Locate the cell with the specified text and output its [X, Y] center coordinate. 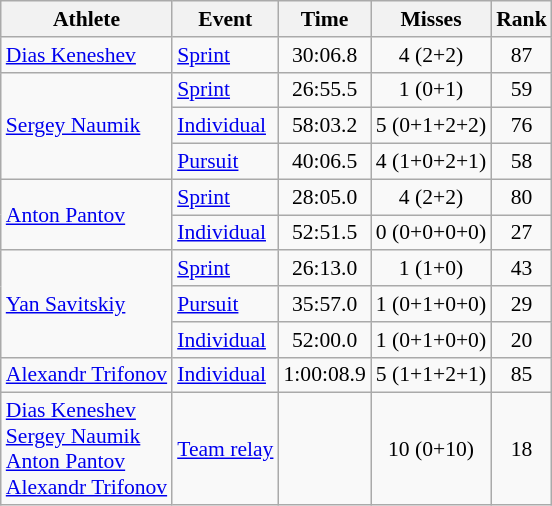
Time [324, 19]
85 [522, 375]
10 (0+10) [431, 449]
52:00.0 [324, 340]
5 (0+1+2+2) [431, 126]
26:13.0 [324, 269]
30:06.8 [324, 55]
40:06.5 [324, 162]
Rank [522, 19]
1 (1+0) [431, 269]
43 [522, 269]
18 [522, 449]
20 [522, 340]
Team relay [225, 449]
1 (0+1) [431, 90]
59 [522, 90]
4 (1+0+2+1) [431, 162]
28:05.0 [324, 197]
Alexandr Trifonov [86, 375]
Dias KeneshevSergey NaumikAnton PantovAlexandr Trifonov [86, 449]
Event [225, 19]
76 [522, 126]
Athlete [86, 19]
Misses [431, 19]
29 [522, 304]
Anton Pantov [86, 214]
0 (0+0+0+0) [431, 233]
26:55.5 [324, 90]
5 (1+1+2+1) [431, 375]
Sergey Naumik [86, 126]
87 [522, 55]
80 [522, 197]
58 [522, 162]
Dias Keneshev [86, 55]
1:00:08.9 [324, 375]
35:57.0 [324, 304]
Yan Savitskiy [86, 304]
58:03.2 [324, 126]
27 [522, 233]
52:51.5 [324, 233]
